Capture the cell that displays the provided text and extract its [X, Y] central coordinate. 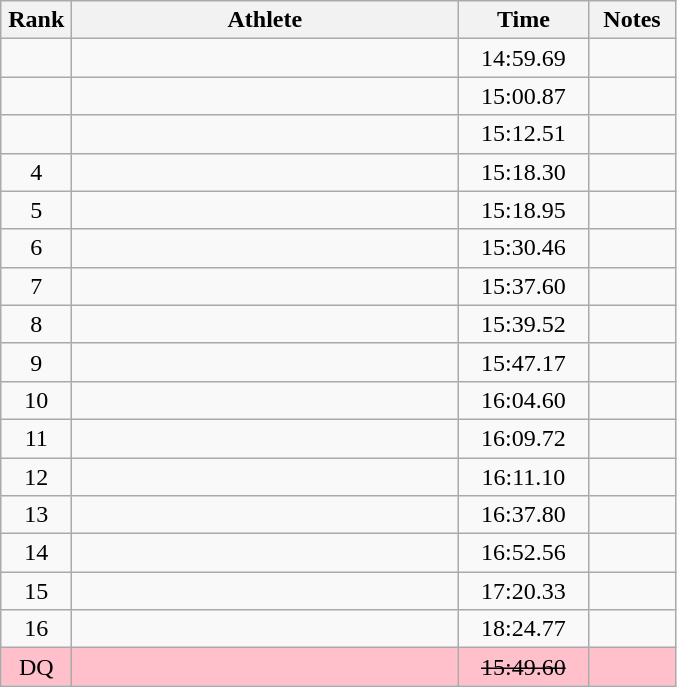
16:37.80 [524, 515]
15:37.60 [524, 286]
6 [36, 248]
Time [524, 20]
12 [36, 477]
14:59.69 [524, 58]
5 [36, 210]
17:20.33 [524, 591]
10 [36, 400]
Rank [36, 20]
15:00.87 [524, 96]
15:18.95 [524, 210]
16 [36, 629]
9 [36, 362]
18:24.77 [524, 629]
16:11.10 [524, 477]
16:52.56 [524, 553]
11 [36, 438]
4 [36, 172]
DQ [36, 667]
15 [36, 591]
15:12.51 [524, 134]
15:18.30 [524, 172]
13 [36, 515]
16:09.72 [524, 438]
15:49.60 [524, 667]
Notes [632, 20]
16:04.60 [524, 400]
Athlete [265, 20]
14 [36, 553]
15:47.17 [524, 362]
15:39.52 [524, 324]
8 [36, 324]
7 [36, 286]
15:30.46 [524, 248]
